Search for the cell housing the specified text and yield its (x, y) center coordinate. 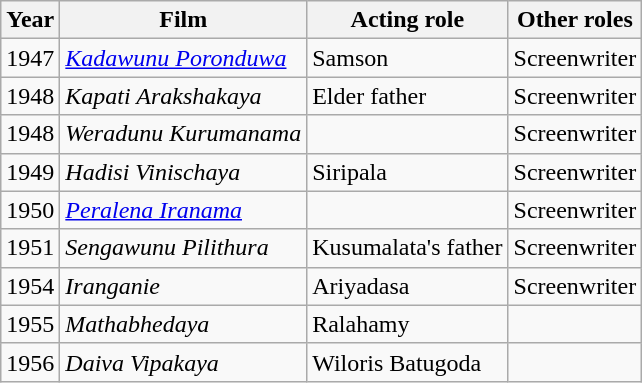
Samson (408, 58)
Ralahamy (408, 324)
1951 (30, 248)
Acting role (408, 20)
1955 (30, 324)
1954 (30, 286)
Year (30, 20)
Kapati Arakshakaya (184, 96)
Elder father (408, 96)
Other roles (575, 20)
Ariyadasa (408, 286)
Iranganie (184, 286)
1949 (30, 172)
Film (184, 20)
Wiloris Batugoda (408, 362)
Kusumalata's father (408, 248)
Kadawunu Poronduwa (184, 58)
Mathabhedaya (184, 324)
Weradunu Kurumanama (184, 134)
1956 (30, 362)
Hadisi Vinischaya (184, 172)
1947 (30, 58)
1950 (30, 210)
Daiva Vipakaya (184, 362)
Siripala (408, 172)
Peralena Iranama (184, 210)
Sengawunu Pilithura (184, 248)
